Extract the (X, Y) coordinate from the center of the cell holding the provided text.  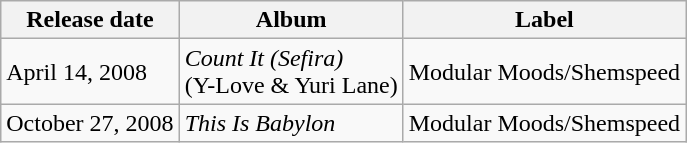
October 27, 2008 (90, 123)
Count It (Sefira) (Y-Love & Yuri Lane) (291, 72)
This Is Babylon (291, 123)
April 14, 2008 (90, 72)
Album (291, 20)
Release date (90, 20)
Label (544, 20)
